Capture the cell that displays the provided text and extract its (x, y) central coordinate. 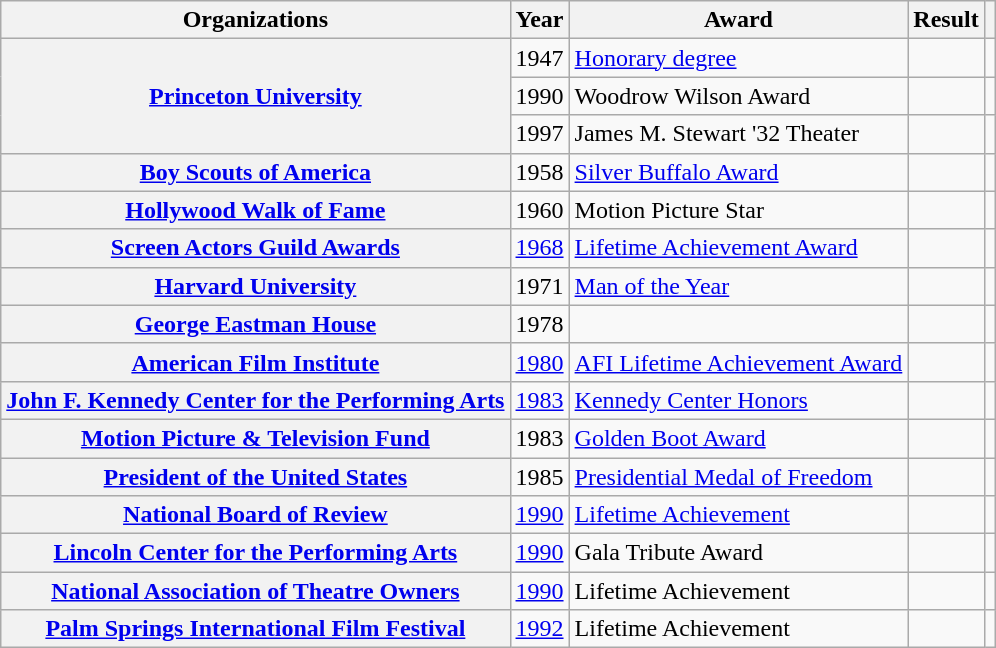
George Eastman House (256, 324)
1992 (540, 629)
American Film Institute (256, 362)
Organizations (256, 20)
1958 (540, 172)
James M. Stewart '32 Theater (738, 134)
Award (738, 20)
1947 (540, 58)
Presidential Medal of Freedom (738, 477)
National Board of Review (256, 515)
Man of the Year (738, 286)
1960 (540, 210)
1978 (540, 324)
1971 (540, 286)
Palm Springs International Film Festival (256, 629)
Hollywood Walk of Fame (256, 210)
Lincoln Center for the Performing Arts (256, 553)
1997 (540, 134)
Silver Buffalo Award (738, 172)
John F. Kennedy Center for the Performing Arts (256, 400)
Honorary degree (738, 58)
Motion Picture Star (738, 210)
1980 (540, 362)
Year (540, 20)
1985 (540, 477)
Gala Tribute Award (738, 553)
Boy Scouts of America (256, 172)
Harvard University (256, 286)
Lifetime Achievement Award (738, 248)
Kennedy Center Honors (738, 400)
Screen Actors Guild Awards (256, 248)
Motion Picture & Television Fund (256, 438)
AFI Lifetime Achievement Award (738, 362)
Princeton University (256, 96)
President of the United States (256, 477)
Golden Boot Award (738, 438)
National Association of Theatre Owners (256, 591)
Result (946, 20)
Woodrow Wilson Award (738, 96)
1968 (540, 248)
